Detect which cell encompasses the target text, then output its [x, y] center coordinate. 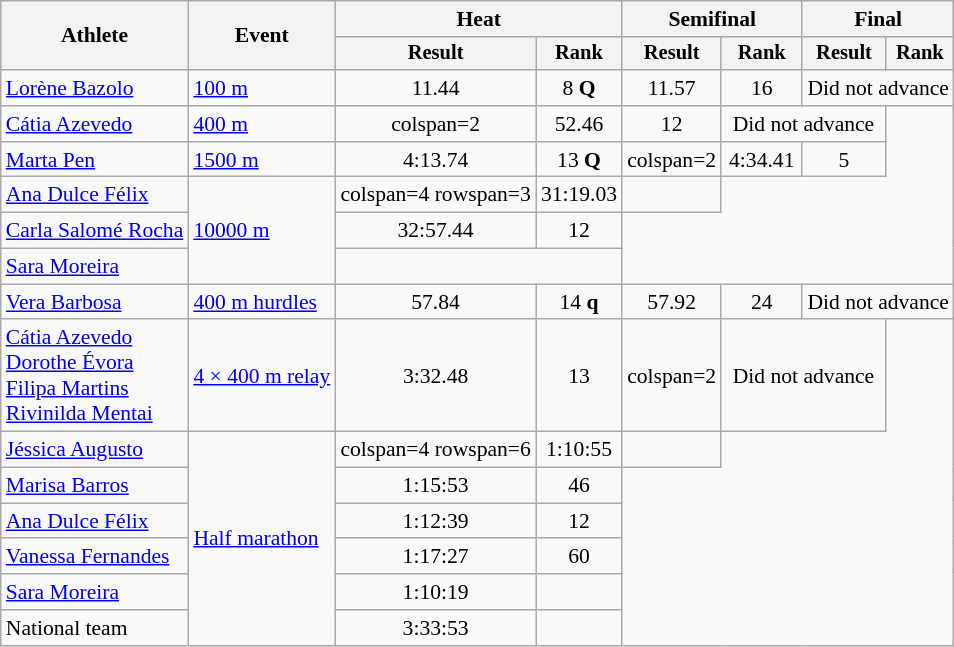
Lorène Bazolo [95, 88]
32:57.44 [436, 231]
Half marathon [262, 539]
16 [762, 88]
4 × 400 m relay [262, 376]
Event [262, 36]
400 m [262, 124]
Marisa Barros [95, 486]
Semifinal [712, 19]
Cátia Azevedo [95, 124]
1:15:53 [436, 486]
57.84 [436, 302]
57.92 [672, 302]
11.44 [436, 88]
Cátia AzevedoDorothe ÉvoraFilipa MartinsRivinilda Mentai [95, 376]
1:17:27 [436, 557]
colspan=4 rowspan=3 [436, 195]
1:10:19 [436, 592]
Vanessa Fernandes [95, 557]
400 m hurdles [262, 302]
46 [579, 486]
52.46 [579, 124]
24 [762, 302]
3:33:53 [436, 628]
5 [844, 160]
National team [95, 628]
Marta Pen [95, 160]
8 Q [579, 88]
60 [579, 557]
31:19.03 [579, 195]
1:12:39 [436, 521]
Jéssica Augusto [95, 450]
Heat [478, 19]
14 q [579, 302]
1:10:55 [579, 450]
13 [579, 376]
4:13.74 [436, 160]
100 m [262, 88]
13 Q [579, 160]
10000 m [262, 230]
Carla Salomé Rocha [95, 231]
Final [878, 19]
4:34.41 [762, 160]
1500 m [262, 160]
Athlete [95, 36]
3:32.48 [436, 376]
colspan=4 rowspan=6 [436, 450]
Vera Barbosa [95, 302]
11.57 [672, 88]
